Capture the cell that displays the provided text and extract its [x, y] central coordinate. 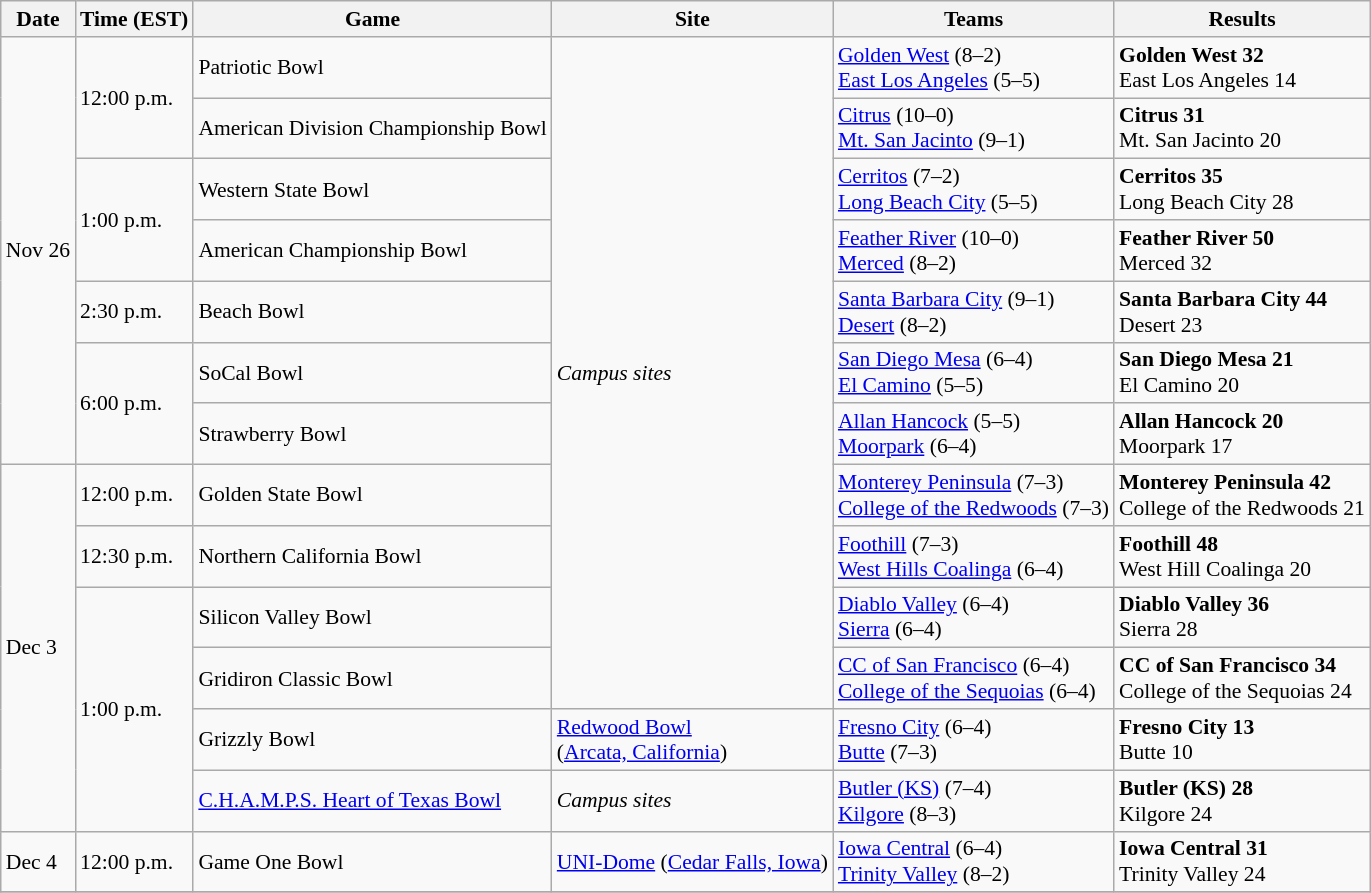
Silicon Valley Bowl [372, 618]
C.H.A.M.P.S. Heart of Texas Bowl [372, 800]
Fresno City 13Butte 10 [1242, 740]
Fresno City (6–4)Butte (7–3) [974, 740]
Nov 26 [38, 251]
Dec 4 [38, 862]
2:30 p.m. [134, 312]
CC of San Francisco 34College of the Sequoias 24 [1242, 678]
Game [372, 19]
UNI-Dome (Cedar Falls, Iowa) [692, 862]
12:30 p.m. [134, 556]
American Division Championship Bowl [372, 128]
Western State Bowl [372, 190]
Beach Bowl [372, 312]
Butler (KS) (7–4)Kilgore (8–3) [974, 800]
Cerritos 35Long Beach City 28 [1242, 190]
San Diego Mesa (6–4)El Camino (5–5) [974, 372]
Citrus 31Mt. San Jacinto 20 [1242, 128]
Strawberry Bowl [372, 434]
Butler (KS) 28Kilgore 24 [1242, 800]
Golden State Bowl [372, 496]
Golden West (8–2)East Los Angeles (5–5) [974, 68]
San Diego Mesa 21El Camino 20 [1242, 372]
Santa Barbara City 44Desert 23 [1242, 312]
Patriotic Bowl [372, 68]
Feather River (10–0)Merced (8–2) [974, 250]
Citrus (10–0)Mt. San Jacinto (9–1) [974, 128]
Monterey Peninsula 42College of the Redwoods 21 [1242, 496]
Iowa Central 31Trinity Valley 24 [1242, 862]
Gridiron Classic Bowl [372, 678]
Foothill 48West Hill Coalinga 20 [1242, 556]
Diablo Valley (6–4)Sierra (6–4) [974, 618]
Grizzly Bowl [372, 740]
Teams [974, 19]
Monterey Peninsula (7–3)College of the Redwoods (7–3) [974, 496]
CC of San Francisco (6–4)College of the Sequoias (6–4) [974, 678]
Date [38, 19]
Dec 3 [38, 648]
Santa Barbara City (9–1)Desert (8–2) [974, 312]
Game One Bowl [372, 862]
Time (EST) [134, 19]
Allan Hancock 20Moorpark 17 [1242, 434]
Results [1242, 19]
Site [692, 19]
Northern California Bowl [372, 556]
Feather River 50Merced 32 [1242, 250]
American Championship Bowl [372, 250]
Iowa Central (6–4)Trinity Valley (8–2) [974, 862]
Redwood Bowl(Arcata, California) [692, 740]
Foothill (7–3)West Hills Coalinga (6–4) [974, 556]
Diablo Valley 36Sierra 28 [1242, 618]
SoCal Bowl [372, 372]
Allan Hancock (5–5)Moorpark (6–4) [974, 434]
Cerritos (7–2)Long Beach City (5–5) [974, 190]
6:00 p.m. [134, 403]
Golden West 32East Los Angeles 14 [1242, 68]
